Return the (X, Y) coordinate for the center point of the cell that contains the specified text.  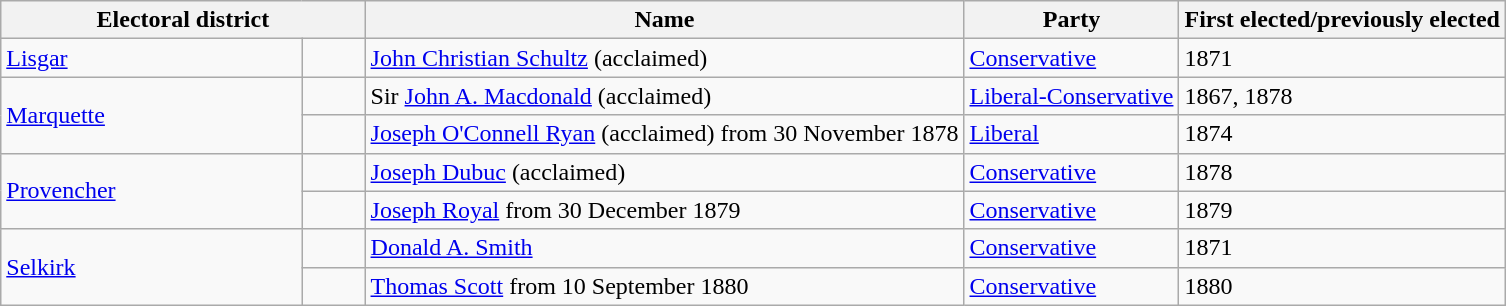
1878 (1342, 172)
1880 (1342, 286)
Party (1072, 20)
Name (664, 20)
Thomas Scott from 10 September 1880 (664, 286)
1874 (1342, 134)
Selkirk (152, 267)
1879 (1342, 210)
Provencher (152, 191)
Marquette (152, 115)
John Christian Schultz (acclaimed) (664, 58)
Liberal (1072, 134)
Joseph O'Connell Ryan (acclaimed) from 30 November 1878 (664, 134)
Joseph Royal from 30 December 1879 (664, 210)
Lisgar (152, 58)
Joseph Dubuc (acclaimed) (664, 172)
Donald A. Smith (664, 248)
First elected/previously elected (1342, 20)
1867, 1878 (1342, 96)
Electoral district (183, 20)
Liberal-Conservative (1072, 96)
Sir John A. Macdonald (acclaimed) (664, 96)
